For the text-containing cell, return its midpoint in (x, y) coordinate format. 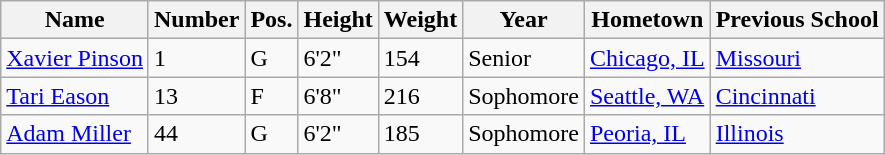
Peoria, IL (647, 134)
6'8" (338, 96)
Senior (524, 58)
Xavier Pinson (75, 58)
185 (420, 134)
Missouri (797, 58)
44 (196, 134)
Adam Miller (75, 134)
Cincinnati (797, 96)
Tari Eason (75, 96)
Pos. (272, 20)
Number (196, 20)
1 (196, 58)
154 (420, 58)
Chicago, IL (647, 58)
216 (420, 96)
13 (196, 96)
Weight (420, 20)
Hometown (647, 20)
Seattle, WA (647, 96)
Year (524, 20)
Previous School (797, 20)
Name (75, 20)
Height (338, 20)
F (272, 96)
Illinois (797, 134)
